Locate the cell with the specified text and output its [X, Y] center coordinate. 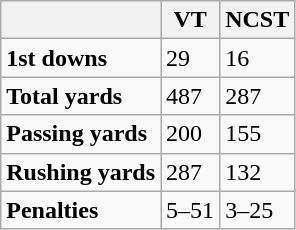
487 [190, 96]
Total yards [81, 96]
NCST [258, 20]
VT [190, 20]
155 [258, 134]
29 [190, 58]
132 [258, 172]
3–25 [258, 210]
Rushing yards [81, 172]
Passing yards [81, 134]
16 [258, 58]
Penalties [81, 210]
200 [190, 134]
5–51 [190, 210]
1st downs [81, 58]
